Capture the cell that displays the provided text and extract its (X, Y) central coordinate. 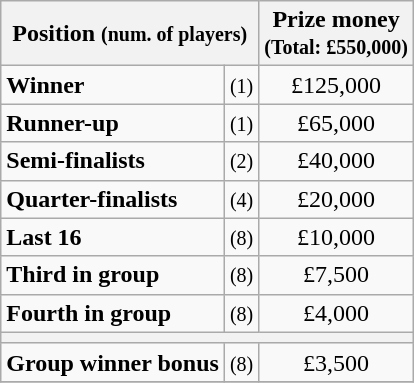
(2) (241, 161)
Prize money(Total: £550,000) (336, 34)
£65,000 (336, 123)
£7,500 (336, 275)
Position (num. of players) (130, 34)
£20,000 (336, 199)
Runner-up (113, 123)
Last 16 (113, 237)
Winner (113, 85)
Semi-finalists (113, 161)
Quarter-finalists (113, 199)
£4,000 (336, 313)
Group winner bonus (113, 362)
£40,000 (336, 161)
£125,000 (336, 85)
(4) (241, 199)
£3,500 (336, 362)
Third in group (113, 275)
Fourth in group (113, 313)
£10,000 (336, 237)
